Search for the cell housing the specified text and yield its [x, y] center coordinate. 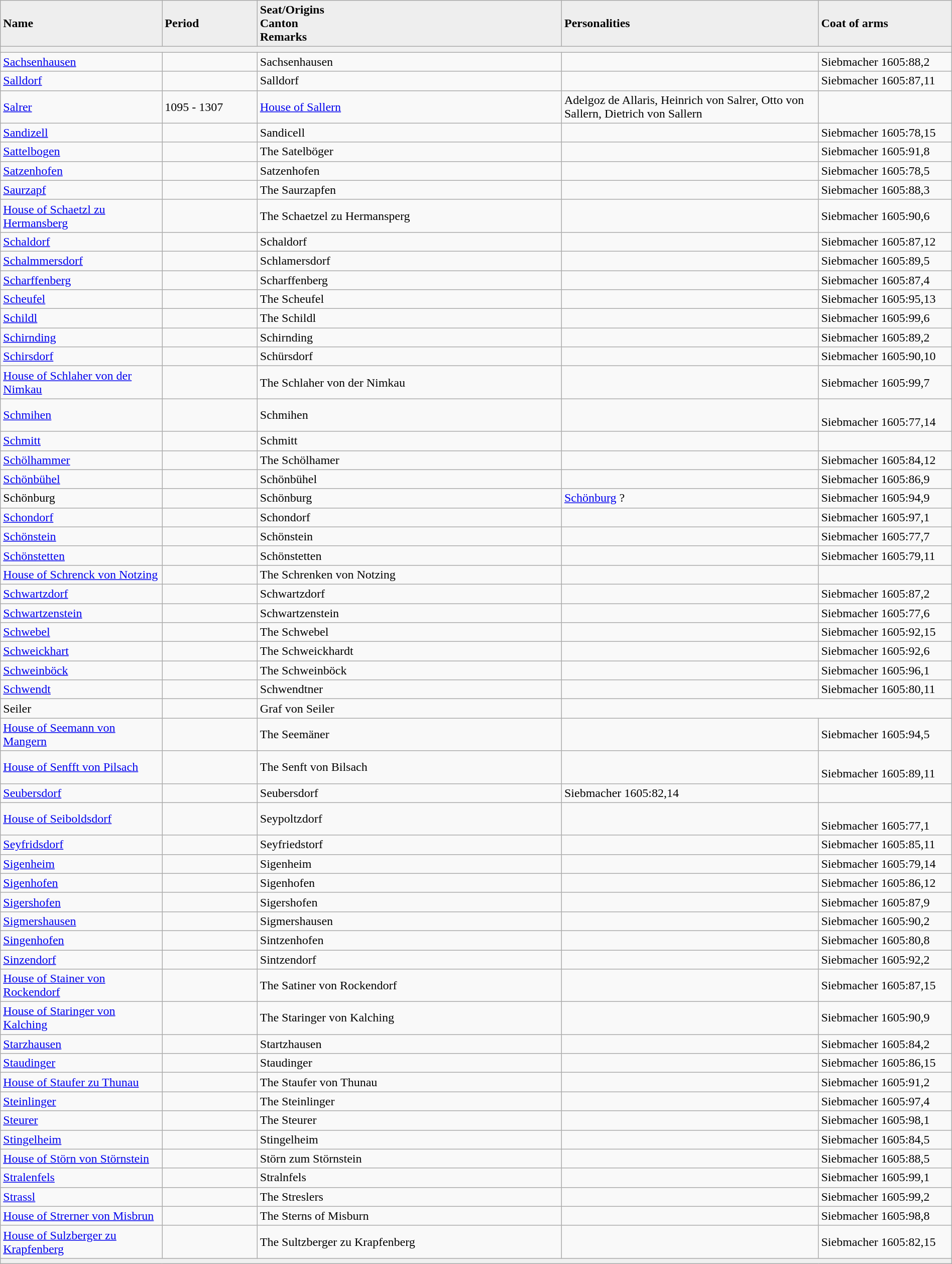
Schwendt [81, 690]
Adelgoz de Allaris, Heinrich von Salrer, Otto von Sallern, Dietrich von Sallern [690, 106]
Siebmacher 1605:87,12 [885, 242]
Siebmacher 1605:84,2 [885, 1044]
Siebmacher 1605:87,2 [885, 594]
Siebmacher 1605:95,13 [885, 299]
Siebmacher 1605:90,2 [885, 921]
Siebmacher 1605:79,14 [885, 864]
The Scheufel [409, 299]
Siebmacher 1605:82,14 [690, 793]
The Schweickhardt [409, 651]
Sinzendorf [81, 960]
Siebmacher 1605:89,5 [885, 261]
Siebmacher 1605:99,7 [885, 383]
Sandicell [409, 133]
The Schrenken von Notzing [409, 574]
Siebmacher 1605:88,3 [885, 190]
Sintzenhofen [409, 940]
Seyfriedstorf [409, 845]
Schirsdorf [81, 357]
House of Stainer von Rockendorf [81, 985]
Schlamersdorf [409, 261]
Siebmacher 1605:78,5 [885, 171]
Steinlinger [81, 1101]
House of Schaetzl zu Hermansberg [81, 216]
The Schildl [409, 318]
Startzhausen [409, 1044]
Siebmacher 1605:77,6 [885, 613]
Siebmacher 1605:85,11 [885, 845]
Siebmacher 1605:99,2 [885, 1197]
The Steinlinger [409, 1101]
Siebmacher 1605:91,8 [885, 152]
Siebmacher 1605:91,2 [885, 1082]
Siebmacher 1605:99,6 [885, 318]
Siebmacher 1605:87,4 [885, 280]
The Steurer [409, 1120]
Scheufel [81, 299]
Personalities [690, 24]
Seiler [81, 709]
Störn zum Störnstein [409, 1159]
The Schaetzel zu Hermansperg [409, 216]
The Schlaher von der Nimkau [409, 383]
Siebmacher 1605:92,6 [885, 651]
Siebmacher 1605:84,12 [885, 460]
Strassl [81, 1197]
Sintzendorf [409, 960]
Siebmacher 1605:90,9 [885, 1018]
Siebmacher 1605:92,15 [885, 632]
Schwendtner [409, 690]
House of Seemann von Mangern [81, 734]
Siebmacher 1605:86,9 [885, 479]
Schölhammer [81, 460]
The Satiner von Rockendorf [409, 985]
Siebmacher 1605:90,10 [885, 357]
Sattelbogen [81, 152]
Singenhofen [81, 940]
Siebmacher 1605:84,5 [885, 1139]
Siebmacher 1605:86,15 [885, 1063]
House of Staringer von Kalching [81, 1018]
Name [81, 24]
Siebmacher 1605:80,11 [885, 690]
Graf von Seiler [409, 709]
The Staufer von Thunau [409, 1082]
Sandizell [81, 133]
The Schölhamer [409, 460]
The Staringer von Kalching [409, 1018]
House of Staufer zu Thunau [81, 1082]
The Streslers [409, 1197]
Siebmacher 1605:78,15 [885, 133]
Siebmacher 1605:89,11 [885, 767]
Siebmacher 1605:80,8 [885, 940]
Siebmacher 1605:87,11 [885, 81]
Schweinböck [81, 670]
Stralenfels [81, 1178]
Siebmacher 1605:90,6 [885, 216]
The Sterns of Misburn [409, 1216]
Siebmacher 1605:77,1 [885, 819]
Siebmacher 1605:86,12 [885, 883]
House of Sulzberger zu Krapfenberg [81, 1241]
The Satelböger [409, 152]
Schalmmersdorf [81, 261]
Seypoltzdorf [409, 819]
Siebmacher 1605:87,15 [885, 985]
Siebmacher 1605:87,9 [885, 902]
The Saurzapfen [409, 190]
Schweickhart [81, 651]
Siebmacher 1605:99,1 [885, 1178]
Steurer [81, 1120]
House of Strerner von Misbrun [81, 1216]
Starzhausen [81, 1044]
Siebmacher 1605:97,1 [885, 517]
1095 - 1307 [210, 106]
Siebmacher 1605:98,1 [885, 1120]
Schönburg ? [690, 498]
Period [210, 24]
Schwebel [81, 632]
Siebmacher 1605:77,7 [885, 536]
Siebmacher 1605:94,5 [885, 734]
House of Senfft von Pilsach [81, 767]
Saurzapf [81, 190]
Schürsdorf [409, 357]
Siebmacher 1605:98,8 [885, 1216]
Siebmacher 1605:89,2 [885, 337]
Siebmacher 1605:94,9 [885, 498]
The Schweinböck [409, 670]
Salrer [81, 106]
House of Schrenck von Notzing [81, 574]
Siebmacher 1605:97,4 [885, 1101]
Siebmacher 1605:79,11 [885, 555]
Siebmacher 1605:88,5 [885, 1159]
Stralnfels [409, 1178]
Siebmacher 1605:96,1 [885, 670]
Schildl [81, 318]
House of Störn von Störnstein [81, 1159]
The Seemäner [409, 734]
The Senft von Bilsach [409, 767]
Siebmacher 1605:92,2 [885, 960]
Seyfridsdorf [81, 845]
House of Seiboldsdorf [81, 819]
Seat/Origins Canton Remarks [409, 24]
The Sultzberger zu Krapfenberg [409, 1241]
House of Sallern [409, 106]
The Schwebel [409, 632]
House of Schlaher von der Nimkau [81, 383]
Coat of arms [885, 24]
Siebmacher 1605:88,2 [885, 62]
Siebmacher 1605:82,15 [885, 1241]
Siebmacher 1605:77,14 [885, 415]
